Pinpoint the cell where the given text exists, returning its (X, Y) midpoint coordinate. 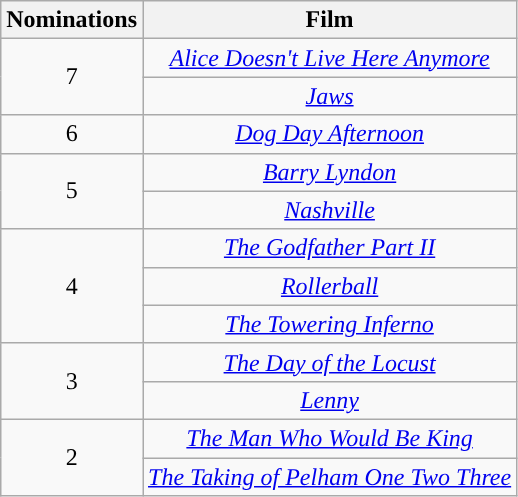
6 (72, 134)
5 (72, 191)
Lenny (329, 400)
3 (72, 381)
Alice Doesn't Live Here Anymore (329, 58)
Rollerball (329, 286)
Jaws (329, 96)
The Godfather Part II (329, 248)
Nashville (329, 210)
2 (72, 457)
The Towering Inferno (329, 324)
Film (329, 20)
7 (72, 77)
The Taking of Pelham One Two Three (329, 477)
Nominations (72, 20)
Dog Day Afternoon (329, 134)
The Man Who Would Be King (329, 438)
Barry Lyndon (329, 172)
4 (72, 286)
The Day of the Locust (329, 362)
